Output the (X, Y) coordinate of the center of the cell containing the given text.  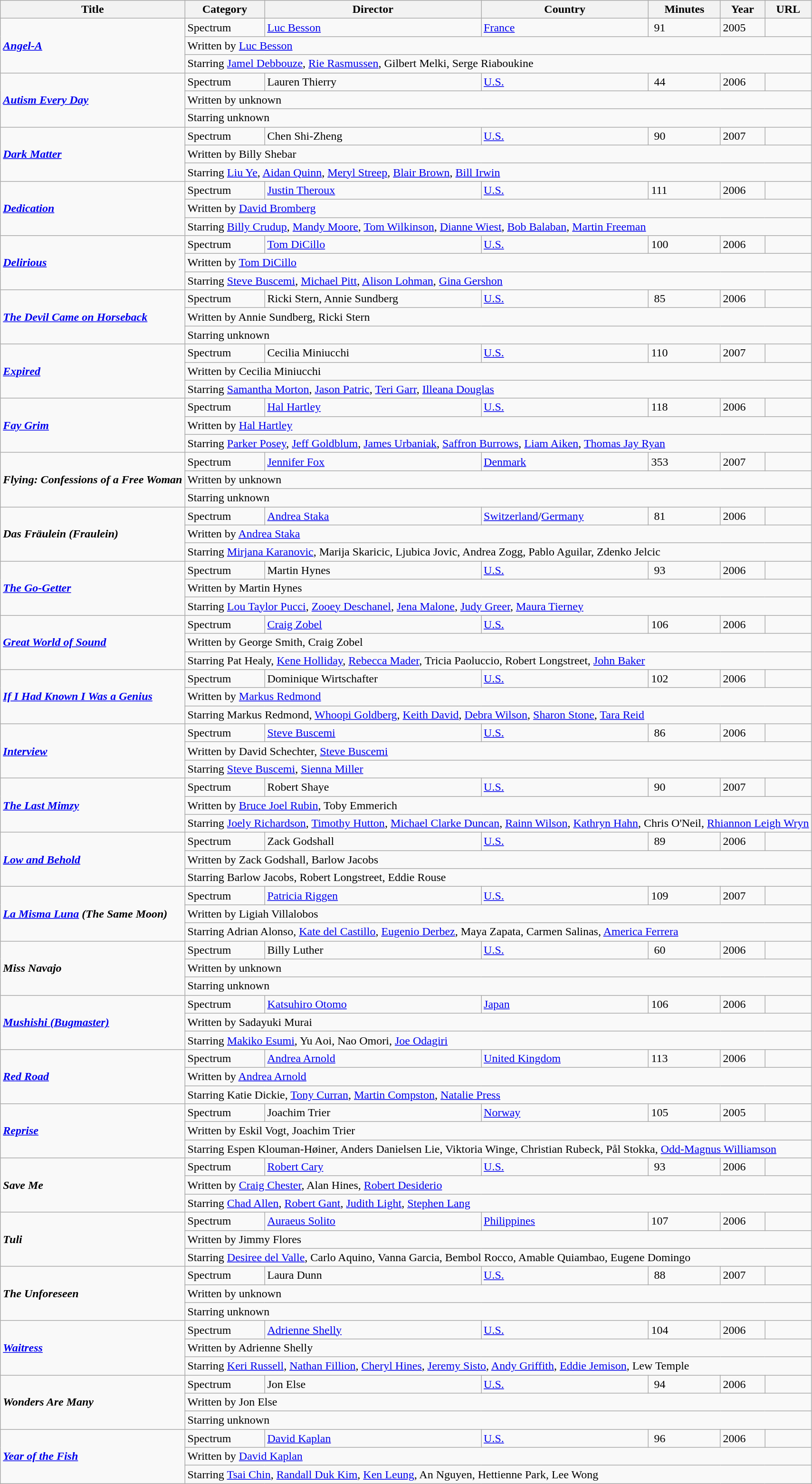
107 (684, 1221)
Flying: Confessions of a Free Woman (93, 479)
Interview (93, 751)
France (565, 28)
Starring Markus Redmond, Whoopi Goldberg, Keith David, Debra Wilson, Sharon Stone, Tara Reid (498, 715)
The Go-Getter (93, 588)
Jon Else (373, 1384)
Year (743, 10)
Title (93, 10)
Patricia Riggen (373, 896)
105 (684, 1113)
Starring Samantha Morton, Jason Patric, Teri Garr, Illeana Douglas (498, 389)
111 (684, 190)
If I Had Known I Was a Genius (93, 697)
118 (684, 407)
Written by Andrea Arnold (498, 1076)
Starring Desiree del Valle, Carlo Aquino, Vanna Garcia, Bembol Rocco, Amable Quiambao, Eugene Domingo (498, 1257)
85 (684, 299)
81 (684, 516)
Dominique Wirtschafter (373, 679)
Miss Navajo (93, 968)
Expired (93, 371)
Robert Cary (373, 1167)
Written by David Schechter, Steve Buscemi (498, 751)
Red Road (93, 1076)
La Misma Luna (The Same Moon) (93, 914)
Fay Grim (93, 425)
Starring Chad Allen, Robert Gant, Judith Light, Stephen Lang (498, 1203)
Hal Hartley (373, 407)
Great World of Sound (93, 642)
The Unforeseen (93, 1293)
Written by Hal Hartley (498, 425)
Starring Steve Buscemi, Michael Pitt, Alison Lohman, Gina Gershon (498, 281)
Starring Liu Ye, Aidan Quinn, Meryl Streep, Blair Brown, Bill Irwin (498, 172)
Robert Shaye (373, 787)
104 (684, 1330)
Written by Markus Redmond (498, 697)
Starring Lou Taylor Pucci, Zooey Deschanel, Jena Malone, Judy Greer, Maura Tierney (498, 606)
Craig Zobel (373, 624)
Written by Eskil Vogt, Joachim Trier (498, 1131)
Year of the Fish (93, 1456)
Denmark (565, 461)
Starring Mirjana Karanovic, Marija Skaricic, Ljubica Jovic, Andrea Zogg, Pablo Aguilar, Zdenko Jelcic (498, 552)
Starring Jamel Debbouze, Rie Rasmussen, Gilbert Melki, Serge Riaboukine (498, 64)
Lauren Thierry (373, 82)
Starring Makiko Esumi, Yu Aoi, Nao Omori, Joe Odagiri (498, 1040)
Written by Cecilia Miniucchi (498, 371)
Billy Luther (373, 950)
Angel-A (93, 46)
Norway (565, 1113)
Low and Behold (93, 860)
Starring Adrian Alonso, Kate del Castillo, Eugenio Derbez, Maya Zapata, Carmen Salinas, America Ferrera (498, 932)
Starring Tsai Chin, Randall Duk Kim, Ken Leung, An Nguyen, Hettienne Park, Lee Wong (498, 1474)
Andrea Arnold (373, 1058)
Laura Dunn (373, 1275)
Delirious (93, 263)
Written by Billy Shebar (498, 154)
Cecilia Miniucchi (373, 353)
Written by Adrienne Shelly (498, 1348)
Written by David Kaplan (498, 1456)
Jennifer Fox (373, 461)
91 (684, 28)
Starring Katie Dickie, Tony Curran, Martin Compston, Natalie Press (498, 1094)
Japan (565, 1004)
Steve Buscemi (373, 733)
353 (684, 461)
Joachim Trier (373, 1113)
Written by Martin Hynes (498, 588)
Written by Jon Else (498, 1402)
The Last Mimzy (93, 805)
Written by Annie Sundberg, Ricki Stern (498, 317)
Written by Craig Chester, Alan Hines, Robert Desiderio (498, 1185)
Written by Ligiah Villalobos (498, 914)
Save Me (93, 1185)
Chen Shi-Zheng (373, 136)
The Devil Came on Horseback (93, 317)
Written by Andrea Staka (498, 534)
Starring Pat Healy, Kene Holliday, Rebecca Mader, Tricia Paoluccio, Robert Longstreet, John Baker (498, 661)
Written by George Smith, Craig Zobel (498, 642)
96 (684, 1438)
113 (684, 1058)
Starring Parker Posey, Jeff Goldblum, James Urbaniak, Saffron Burrows, Liam Aiken, Thomas Jay Ryan (498, 443)
Autism Every Day (93, 100)
Category (225, 10)
Justin Theroux (373, 190)
Ricki Stern, Annie Sundberg (373, 299)
44 (684, 82)
Switzerland/Germany (565, 516)
Starring Keri Russell, Nathan Fillion, Cheryl Hines, Jeremy Sisto, Andy Griffith, Eddie Jemison, Lew Temple (498, 1366)
Adrienne Shelly (373, 1330)
Dark Matter (93, 154)
United Kingdom (565, 1058)
Dedication (93, 208)
Auraeus Solito (373, 1221)
Tom DiCillo (373, 245)
Starring Joely Richardson, Timothy Hutton, Michael Clarke Duncan, Rainn Wilson, Kathryn Hahn, Chris O'Neil, Rhiannon Leigh Wryn (498, 823)
Written by Sadayuki Murai (498, 1022)
Andrea Staka (373, 516)
Luc Besson (373, 28)
Written by Luc Besson (498, 46)
94 (684, 1384)
86 (684, 733)
Minutes (684, 10)
89 (684, 842)
Zack Godshall (373, 842)
David Kaplan (373, 1438)
Written by Tom DiCillo (498, 263)
Written by Bruce Joel Rubin, Toby Emmerich (498, 805)
Martin Hynes (373, 570)
Starring Barlow Jacobs, Robert Longstreet, Eddie Rouse (498, 878)
Starring Billy Crudup, Mandy Moore, Tom Wilkinson, Dianne Wiest, Bob Balaban, Martin Freeman (498, 227)
Starring Steve Buscemi, Sienna Miller (498, 769)
60 (684, 950)
102 (684, 679)
Country (565, 10)
Written by David Bromberg (498, 208)
Director (373, 10)
Mushishi (Bugmaster) (93, 1022)
Reprise (93, 1131)
109 (684, 896)
110 (684, 353)
100 (684, 245)
Starring Espen Klouman-Høiner, Anders Danielsen Lie, Viktoria Winge, Christian Rubeck, Pål Stokka, Odd-Magnus Williamson (498, 1149)
Das Fräulein (Fraulein) (93, 534)
Philippines (565, 1221)
Waitress (93, 1348)
Tuli (93, 1239)
Written by Zack Godshall, Barlow Jacobs (498, 860)
URL (788, 10)
88 (684, 1275)
Wonders Are Many (93, 1402)
Written by Jimmy Flores (498, 1239)
Katsuhiro Otomo (373, 1004)
